Output the [X, Y] coordinate of the center of the cell containing the given text.  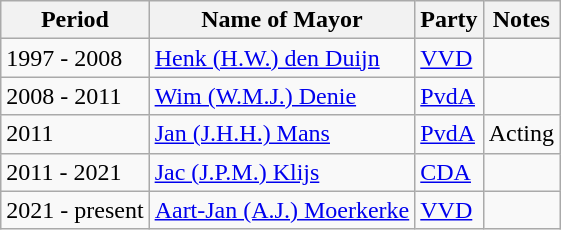
2008 - 2011 [75, 96]
Party [449, 20]
Name of Mayor [282, 20]
CDA [449, 172]
Henk (H.W.) den Duijn [282, 58]
Acting [521, 134]
2011 - 2021 [75, 172]
1997 - 2008 [75, 58]
2011 [75, 134]
Jac (J.P.M.) Klijs [282, 172]
Period [75, 20]
Aart-Jan (A.J.) Moerkerke [282, 210]
2021 - present [75, 210]
Jan (J.H.H.) Mans [282, 134]
Wim (W.M.J.) Denie [282, 96]
Notes [521, 20]
